Find where the given text appears and provide that cell's center as [x, y] coordinate. 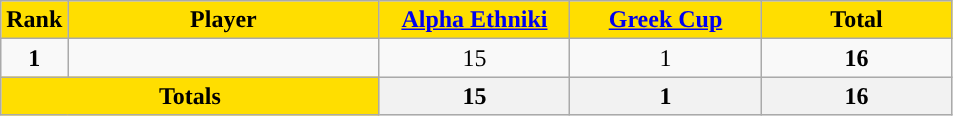
Alpha Ethniki [474, 20]
Totals [190, 96]
Rank [34, 20]
Player [224, 20]
Total [856, 20]
Greek Cup [666, 20]
